Search for the cell housing the specified text and yield its (x, y) center coordinate. 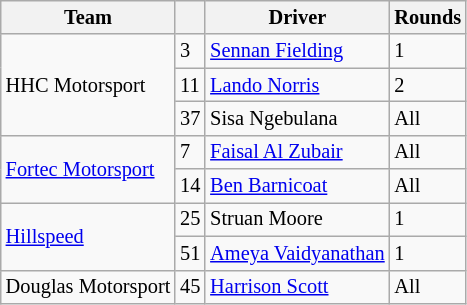
Harrison Scott (297, 287)
14 (190, 186)
25 (190, 219)
Driver (297, 17)
Sennan Fielding (297, 51)
37 (190, 118)
Fortec Motorsport (88, 168)
Douglas Motorsport (88, 287)
Sisa Ngebulana (297, 118)
Hillspeed (88, 236)
Ben Barnicoat (297, 186)
Lando Norris (297, 85)
HHC Motorsport (88, 84)
Ameya Vaidyanathan (297, 253)
3 (190, 51)
Struan Moore (297, 219)
2 (428, 85)
7 (190, 152)
45 (190, 287)
Team (88, 17)
Rounds (428, 17)
11 (190, 85)
Faisal Al Zubair (297, 152)
51 (190, 253)
